Locate the cell with the specified text and output its (X, Y) center coordinate. 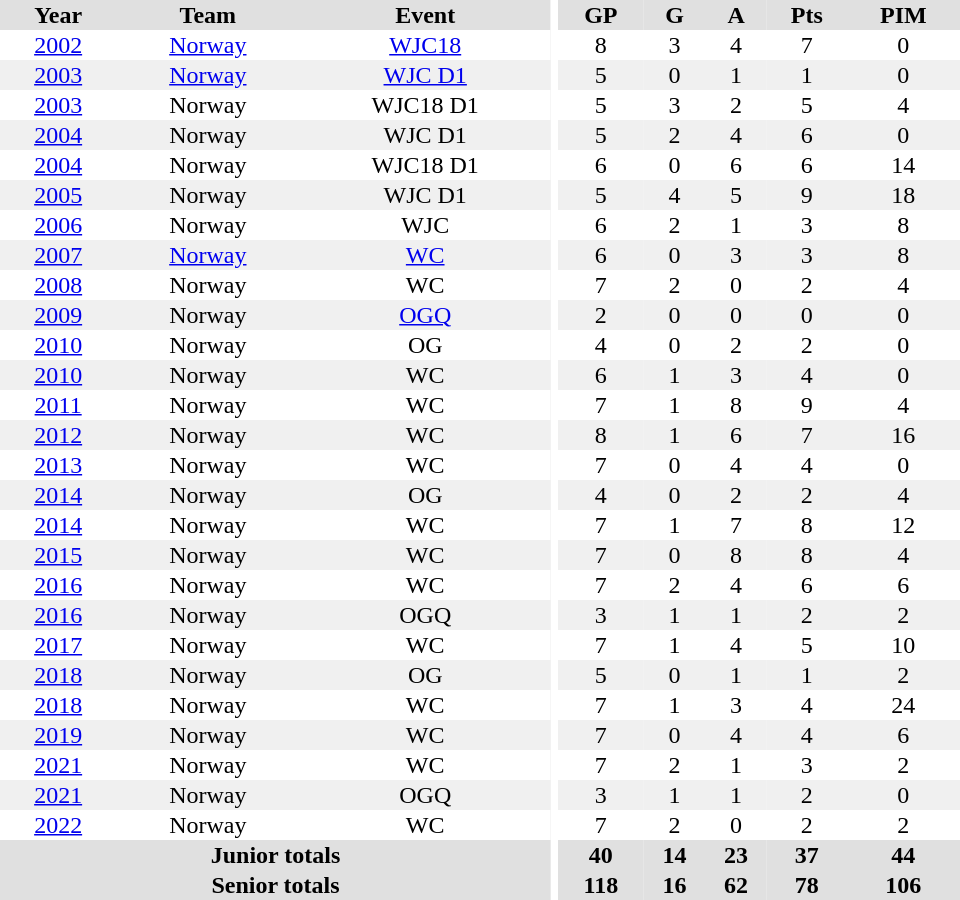
WJC (425, 225)
78 (807, 885)
WJC18 (425, 45)
23 (736, 855)
62 (736, 885)
2022 (58, 825)
A (736, 15)
2013 (58, 465)
2019 (58, 735)
Year (58, 15)
24 (904, 705)
12 (904, 525)
Junior totals (276, 855)
G (675, 15)
2015 (58, 555)
2008 (58, 285)
Senior totals (276, 885)
2005 (58, 195)
106 (904, 885)
Team (208, 15)
18 (904, 195)
44 (904, 855)
2006 (58, 225)
10 (904, 645)
37 (807, 855)
2012 (58, 435)
2017 (58, 645)
118 (601, 885)
Pts (807, 15)
2007 (58, 255)
Event (425, 15)
2002 (58, 45)
2011 (58, 405)
PIM (904, 15)
2009 (58, 315)
GP (601, 15)
40 (601, 855)
